Capture the cell that displays the provided text and extract its [X, Y] central coordinate. 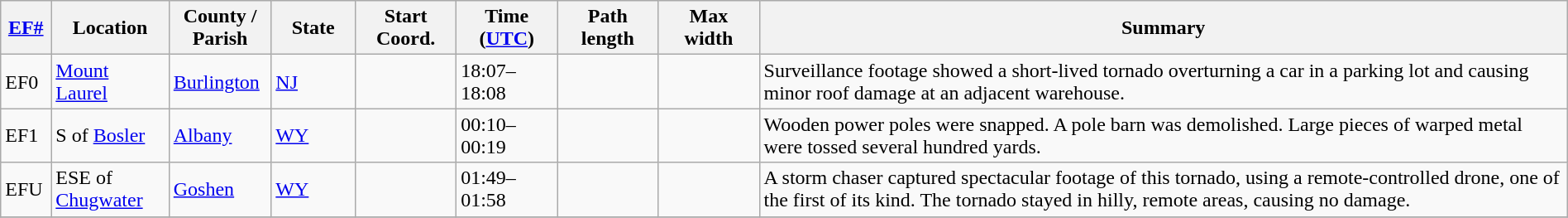
EF1 [26, 136]
Surveillance footage showed a short-lived tornado overturning a car in a parking lot and causing minor roof damage at an adjacent warehouse. [1163, 81]
Goshen [220, 189]
S of Bosler [110, 136]
State [313, 28]
Summary [1163, 28]
00:10–00:19 [507, 136]
Mount Laurel [110, 81]
Burlington [220, 81]
EF0 [26, 81]
NJ [313, 81]
Start Coord. [406, 28]
18:07–18:08 [507, 81]
Wooden power poles were snapped. A pole barn was demolished. Large pieces of warped metal were tossed several hundred yards. [1163, 136]
Time (UTC) [507, 28]
EF# [26, 28]
EFU [26, 189]
01:49–01:58 [507, 189]
Albany [220, 136]
Path length [608, 28]
Location [110, 28]
County / Parish [220, 28]
ESE of Chugwater [110, 189]
Max width [709, 28]
